Provide the [X, Y] coordinate of the cell's center where the given text is located.  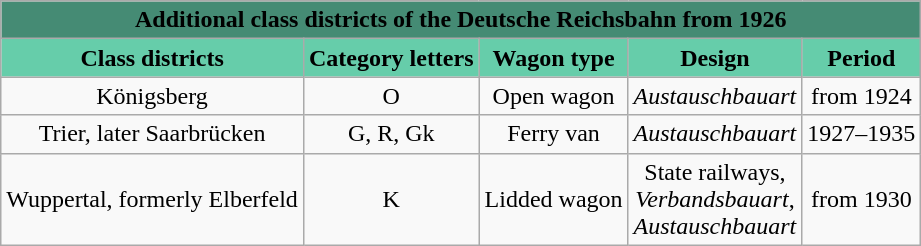
Period [862, 58]
from 1930 [862, 199]
1927–1935 [862, 134]
O [391, 96]
G, R, Gk [391, 134]
Wuppertal, formerly Elberfeld [152, 199]
Wagon type [554, 58]
from 1924 [862, 96]
K [391, 199]
Open wagon [554, 96]
Class districts [152, 58]
Category letters [391, 58]
Trier, later Saarbrücken [152, 134]
Lidded wagon [554, 199]
Design [715, 58]
Ferry van [554, 134]
Additional class districts of the Deutsche Reichsbahn from 1926 [461, 20]
State railways, Verbandsbauart, Austauschbauart [715, 199]
Königsberg [152, 96]
